For the text-containing cell, return its midpoint in (x, y) coordinate format. 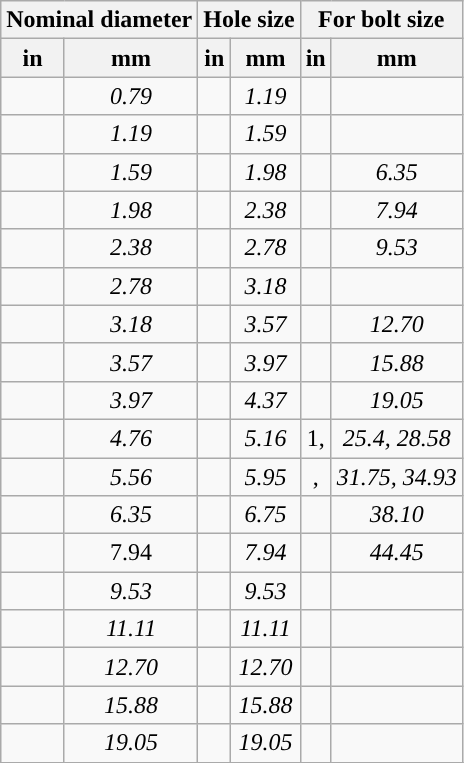
1, (316, 438)
4.76 (130, 438)
Hole size (249, 20)
0.79 (130, 96)
6.75 (266, 515)
5.56 (130, 477)
44.45 (396, 553)
25.4, 28.58 (396, 438)
38.10 (396, 515)
, (316, 477)
31.75, 34.93 (396, 477)
5.95 (266, 477)
Nominal diameter (100, 20)
For bolt size (381, 20)
4.37 (266, 400)
5.16 (266, 438)
